Capture the cell that displays the provided text and extract its (x, y) central coordinate. 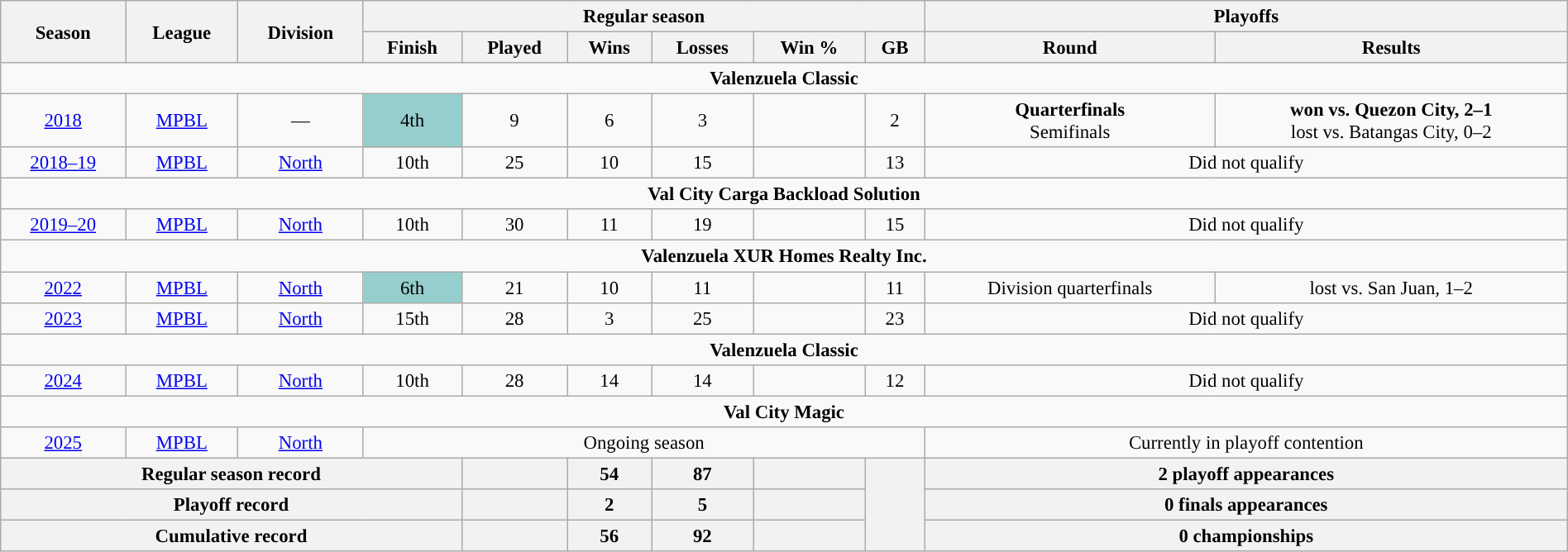
2 playoff appearances (1245, 473)
Season (63, 31)
Regular season record (232, 473)
— (301, 121)
23 (895, 318)
Division quarterfinals (1070, 288)
5 (703, 505)
lost vs. San Juan, 1–2 (1391, 288)
GB (895, 48)
Win % (809, 48)
2025 (63, 443)
Finish (412, 48)
2018 (63, 121)
12 (895, 380)
6 (610, 121)
92 (703, 535)
Playoffs (1245, 17)
4th (412, 121)
Round (1070, 48)
Division (301, 31)
30 (514, 226)
Wins (610, 48)
2023 (63, 318)
Val City Carga Backload Solution (784, 194)
9 (514, 121)
Currently in playoff contention (1245, 443)
15th (412, 318)
87 (703, 473)
won vs. Quezon City, 2–1 lost vs. Batangas City, 0–2 (1391, 121)
19 (703, 226)
56 (610, 535)
Valenzuela XUR Homes Realty Inc. (784, 256)
Played (514, 48)
21 (514, 288)
Val City Magic (784, 412)
Ongoing season (643, 443)
2022 (63, 288)
Quarterfinals Semifinals (1070, 121)
2019–20 (63, 226)
Playoff record (232, 505)
0 championships (1245, 535)
League (182, 31)
54 (610, 473)
2018–19 (63, 163)
Losses (703, 48)
13 (895, 163)
0 finals appearances (1245, 505)
2024 (63, 380)
Results (1391, 48)
Regular season (643, 17)
Cumulative record (232, 535)
6th (412, 288)
